Search for the cell housing the specified text and yield its [x, y] center coordinate. 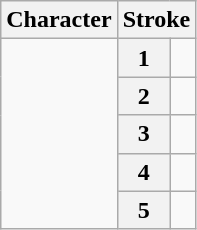
Character [59, 20]
5 [144, 210]
2 [144, 96]
1 [144, 58]
Stroke [156, 20]
3 [144, 134]
4 [144, 172]
